Return [x, y] of the center of cell containing provided text 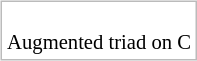
Augmented triad on C [100, 32]
